Determine the (X, Y) coordinate at the center of the cell enclosing the given text.  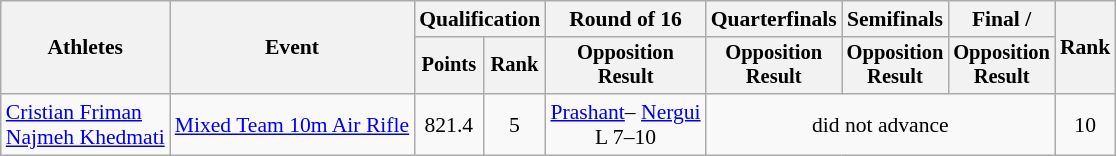
Final / (1002, 19)
Mixed Team 10m Air Rifle (292, 124)
821.4 (448, 124)
Prashant– NerguiL 7–10 (625, 124)
Event (292, 48)
10 (1086, 124)
did not advance (880, 124)
5 (514, 124)
Athletes (86, 48)
Semifinals (896, 19)
Quarterfinals (774, 19)
Points (448, 66)
Cristian Friman Najmeh Khedmati (86, 124)
Round of 16 (625, 19)
Qualification (480, 19)
